Return (x, y) of the center of cell containing provided text 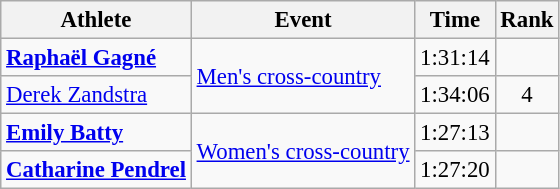
4 (527, 95)
Women's cross-country (303, 152)
Emily Batty (96, 133)
Time (455, 20)
Derek Zandstra (96, 95)
1:31:14 (455, 58)
Rank (527, 20)
Athlete (96, 20)
Raphaël Gagné (96, 58)
1:27:20 (455, 170)
Men's cross-country (303, 76)
Catharine Pendrel (96, 170)
1:27:13 (455, 133)
Event (303, 20)
1:34:06 (455, 95)
